Output the [x, y] coordinate of the center of the cell containing the given text.  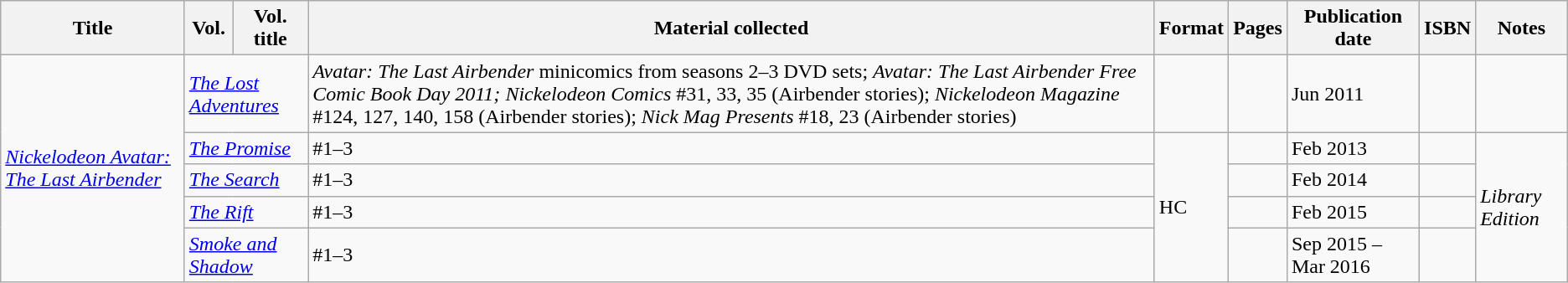
Notes [1522, 28]
The Rift [246, 212]
Format [1191, 28]
Feb 2013 [1353, 148]
Vol. [209, 28]
Vol. title [271, 28]
HC [1191, 208]
Nickelodeon Avatar: The Last Airbender [93, 169]
Sep 2015 – Mar 2016 [1353, 255]
Pages [1258, 28]
Publication date [1353, 28]
Material collected [732, 28]
Title [93, 28]
Jun 2011 [1353, 94]
The Lost Adventures [246, 94]
The Promise [246, 148]
Library Edition [1522, 208]
The Search [246, 180]
ISBN [1447, 28]
Smoke and Shadow [246, 255]
Feb 2014 [1353, 180]
Feb 2015 [1353, 212]
